Output the [X, Y] coordinate of the center of the cell containing the given text.  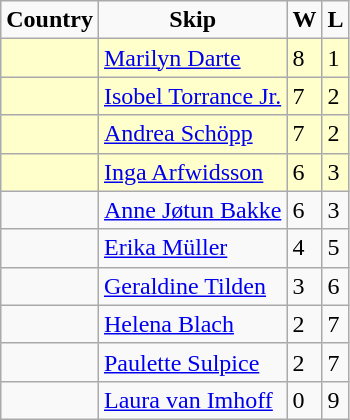
W [304, 20]
Anne Jøtun Bakke [192, 210]
Inga Arfwidsson [192, 172]
Isobel Torrance Jr. [192, 96]
Geraldine Tilden [192, 286]
0 [304, 400]
Andrea Schöpp [192, 134]
5 [336, 248]
9 [336, 400]
1 [336, 58]
8 [304, 58]
Laura van Imhoff [192, 400]
Helena Blach [192, 324]
Skip [192, 20]
4 [304, 248]
Country [50, 20]
L [336, 20]
Erika Müller [192, 248]
Marilyn Darte [192, 58]
Paulette Sulpice [192, 362]
